Capture the cell that displays the provided text and extract its (X, Y) central coordinate. 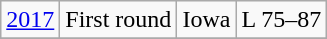
L 75–87 (282, 20)
Iowa (206, 20)
First round (118, 20)
2017 (30, 20)
